Extract the (x, y) coordinate from the center of the cell holding the provided text.  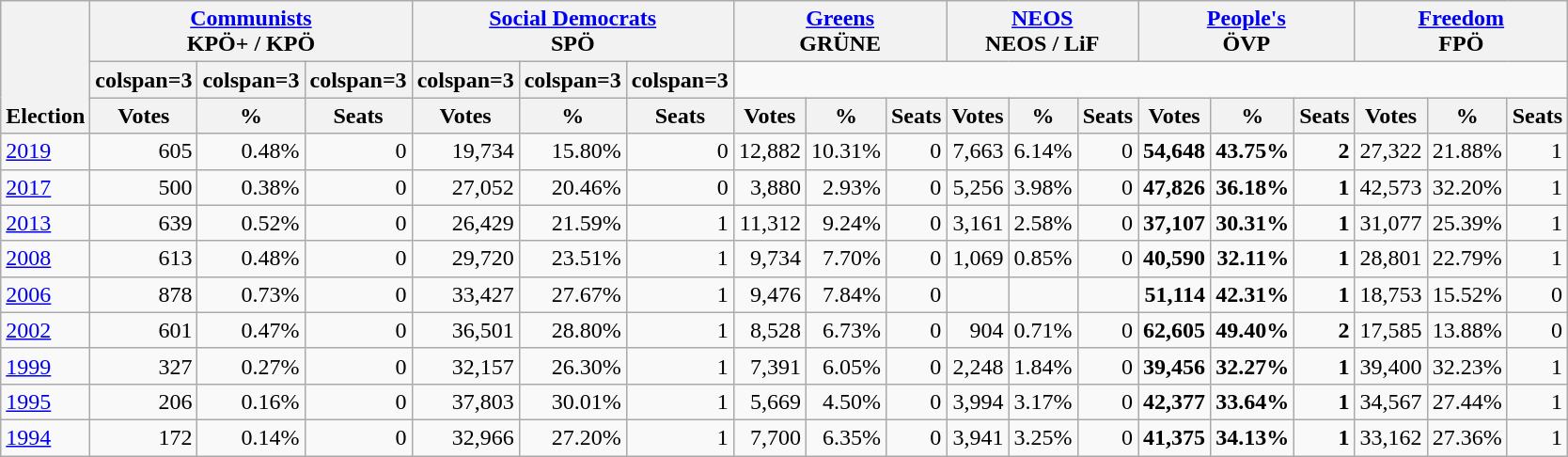
904 (978, 330)
34.13% (1252, 437)
9.24% (846, 223)
36,501 (465, 330)
0.73% (251, 294)
0.16% (251, 402)
6.35% (846, 437)
CommunistsKPÖ+ / KPÖ (251, 32)
7,391 (769, 366)
11,312 (769, 223)
639 (144, 223)
500 (144, 187)
9,734 (769, 259)
54,648 (1175, 151)
3,941 (978, 437)
12,882 (769, 151)
601 (144, 330)
FreedomFPÖ (1461, 32)
30.31% (1252, 223)
39,400 (1391, 366)
21.88% (1466, 151)
878 (144, 294)
Social DemocratsSPÖ (572, 32)
2.93% (846, 187)
20.46% (572, 187)
27.20% (572, 437)
0.71% (1043, 330)
3,994 (978, 402)
GreensGRÜNE (840, 32)
26,429 (465, 223)
27,322 (1391, 151)
32.11% (1252, 259)
18,753 (1391, 294)
41,375 (1175, 437)
33.64% (1252, 402)
3.25% (1043, 437)
3,161 (978, 223)
28,801 (1391, 259)
27,052 (465, 187)
0.27% (251, 366)
Election (45, 68)
43.75% (1252, 151)
6.05% (846, 366)
2006 (45, 294)
32.27% (1252, 366)
28.80% (572, 330)
32,157 (465, 366)
9,476 (769, 294)
0.52% (251, 223)
17,585 (1391, 330)
21.59% (572, 223)
13.88% (1466, 330)
37,803 (465, 402)
25.39% (1466, 223)
0.38% (251, 187)
6.73% (846, 330)
0.85% (1043, 259)
42.31% (1252, 294)
4.50% (846, 402)
0.14% (251, 437)
47,826 (1175, 187)
37,107 (1175, 223)
172 (144, 437)
605 (144, 151)
40,590 (1175, 259)
7,663 (978, 151)
5,256 (978, 187)
10.31% (846, 151)
206 (144, 402)
23.51% (572, 259)
1994 (45, 437)
7.70% (846, 259)
22.79% (1466, 259)
32,966 (465, 437)
1.84% (1043, 366)
2002 (45, 330)
15.52% (1466, 294)
62,605 (1175, 330)
1999 (45, 366)
3.98% (1043, 187)
32.23% (1466, 366)
27.67% (572, 294)
6.14% (1043, 151)
15.80% (572, 151)
2.58% (1043, 223)
51,114 (1175, 294)
42,377 (1175, 402)
7.84% (846, 294)
2,248 (978, 366)
19,734 (465, 151)
26.30% (572, 366)
8,528 (769, 330)
2008 (45, 259)
29,720 (465, 259)
34,567 (1391, 402)
36.18% (1252, 187)
2019 (45, 151)
People'sÖVP (1247, 32)
NEOSNEOS / LiF (1043, 32)
32.20% (1466, 187)
2013 (45, 223)
49.40% (1252, 330)
31,077 (1391, 223)
613 (144, 259)
42,573 (1391, 187)
33,427 (465, 294)
27.44% (1466, 402)
5,669 (769, 402)
7,700 (769, 437)
327 (144, 366)
1,069 (978, 259)
1995 (45, 402)
2017 (45, 187)
33,162 (1391, 437)
0.47% (251, 330)
27.36% (1466, 437)
3.17% (1043, 402)
3,880 (769, 187)
39,456 (1175, 366)
30.01% (572, 402)
